Find where the given text appears and provide that cell's center as [X, Y] coordinate. 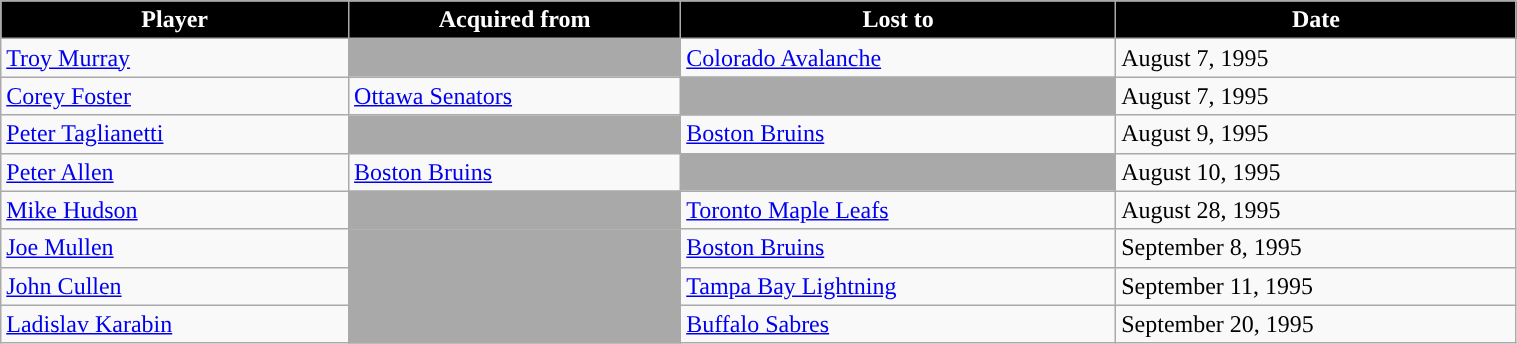
Lost to [898, 20]
Toronto Maple Leafs [898, 210]
Mike Hudson [175, 210]
Peter Allen [175, 172]
August 9, 1995 [1316, 134]
August 10, 1995 [1316, 172]
Joe Mullen [175, 248]
September 11, 1995 [1316, 286]
August 28, 1995 [1316, 210]
Ottawa Senators [515, 96]
Buffalo Sabres [898, 324]
September 8, 1995 [1316, 248]
Ladislav Karabin [175, 324]
Corey Foster [175, 96]
Tampa Bay Lightning [898, 286]
Troy Murray [175, 58]
John Cullen [175, 286]
Colorado Avalanche [898, 58]
September 20, 1995 [1316, 324]
Peter Taglianetti [175, 134]
Player [175, 20]
Date [1316, 20]
Acquired from [515, 20]
